Determine the [x, y] coordinate at the center of the cell enclosing the given text.  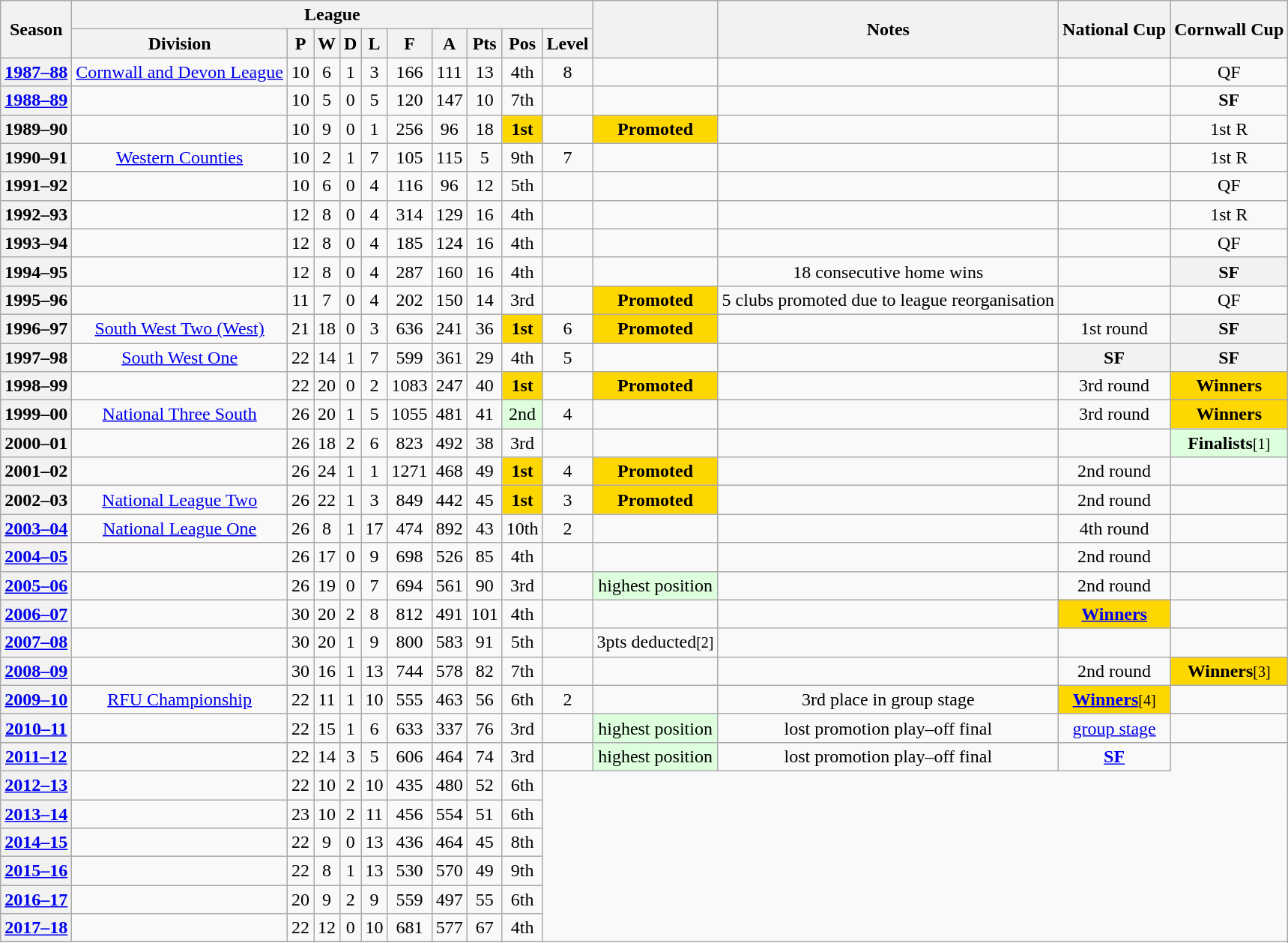
43 [484, 528]
Notes [888, 29]
681 [409, 928]
90 [484, 585]
F [409, 43]
23 [300, 813]
56 [484, 699]
800 [409, 642]
435 [409, 785]
29 [484, 358]
812 [409, 614]
2012–13 [36, 785]
National Three South [180, 415]
3pts deducted[2] [655, 642]
1st round [1115, 328]
105 [409, 157]
group stage [1115, 728]
L [375, 43]
15 [327, 728]
166 [409, 72]
1993–94 [36, 243]
111 [450, 72]
Pts [484, 43]
D [351, 43]
2015–16 [36, 871]
468 [450, 471]
5 clubs promoted due to league reorganisation [888, 300]
67 [484, 928]
League [333, 15]
698 [409, 557]
38 [484, 443]
85 [484, 557]
577 [450, 928]
497 [450, 900]
463 [450, 699]
19 [327, 585]
492 [450, 443]
491 [450, 614]
1994–95 [36, 271]
36 [484, 328]
52 [484, 785]
337 [450, 728]
561 [450, 585]
2000–01 [36, 443]
41 [484, 415]
Finalists[1] [1229, 443]
256 [409, 129]
636 [409, 328]
8th [522, 843]
2006–07 [36, 614]
1997–98 [36, 358]
A [450, 43]
2nd [522, 415]
Cornwall Cup [1229, 29]
2016–17 [36, 900]
526 [450, 557]
South West Two (West) [180, 328]
1055 [409, 415]
1987–88 [36, 72]
1998–99 [36, 386]
74 [484, 756]
Season [36, 29]
Pos [522, 43]
2008–09 [36, 671]
Western Counties [180, 157]
559 [409, 900]
National League Two [180, 500]
Winners[4] [1115, 699]
823 [409, 443]
361 [450, 358]
2010–11 [36, 728]
10th [522, 528]
129 [450, 214]
Winners[3] [1229, 671]
18 consecutive home wins [888, 271]
599 [409, 358]
Cornwall and Devon League [180, 72]
National Cup [1115, 29]
1988–89 [36, 100]
3rd place in group stage [888, 699]
55 [484, 900]
Level [568, 43]
2013–14 [36, 813]
RFU Championship [180, 699]
633 [409, 728]
2005–06 [36, 585]
160 [450, 271]
241 [450, 328]
101 [484, 614]
694 [409, 585]
1989–90 [36, 129]
1996–97 [36, 328]
51 [484, 813]
555 [409, 699]
202 [409, 300]
606 [409, 756]
1991–92 [36, 186]
24 [327, 471]
2004–05 [36, 557]
South West One [180, 358]
76 [484, 728]
314 [409, 214]
554 [450, 813]
578 [450, 671]
115 [450, 157]
2011–12 [36, 756]
530 [409, 871]
436 [409, 843]
National League One [180, 528]
147 [450, 100]
124 [450, 243]
247 [450, 386]
481 [450, 415]
849 [409, 500]
2003–04 [36, 528]
4th round [1115, 528]
91 [484, 642]
W [327, 43]
583 [450, 642]
474 [409, 528]
150 [450, 300]
P [300, 43]
185 [409, 243]
2002–03 [36, 500]
2007–08 [36, 642]
1992–93 [36, 214]
1999–00 [36, 415]
21 [300, 328]
Division [180, 43]
456 [409, 813]
82 [484, 671]
2009–10 [36, 699]
2017–18 [36, 928]
287 [409, 271]
116 [409, 186]
744 [409, 671]
120 [409, 100]
1083 [409, 386]
2014–15 [36, 843]
2001–02 [36, 471]
570 [450, 871]
1271 [409, 471]
480 [450, 785]
40 [484, 386]
1990–91 [36, 157]
892 [450, 528]
1995–96 [36, 300]
442 [450, 500]
